Determine the [x, y] coordinate at the center of the cell enclosing the given text.  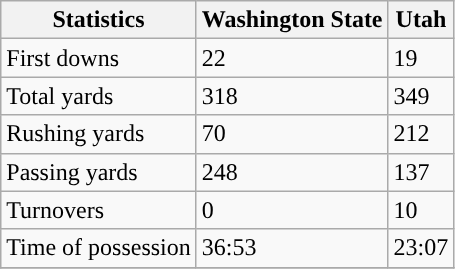
Rushing yards [99, 134]
19 [421, 58]
0 [292, 210]
22 [292, 58]
Turnovers [99, 210]
First downs [99, 58]
10 [421, 210]
Utah [421, 20]
Time of possession [99, 248]
Statistics [99, 20]
70 [292, 134]
Total yards [99, 96]
36:53 [292, 248]
212 [421, 134]
Passing yards [99, 172]
23:07 [421, 248]
349 [421, 96]
137 [421, 172]
Washington State [292, 20]
318 [292, 96]
248 [292, 172]
